Determine the (x, y) coordinate at the center of the cell enclosing the given text.  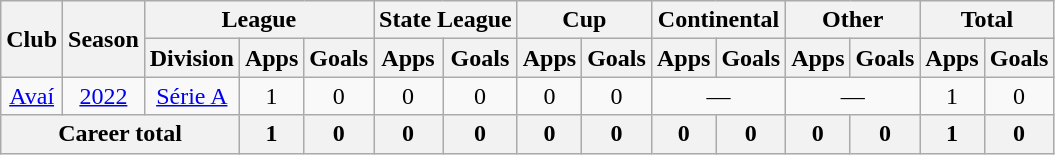
Season (104, 39)
Career total (120, 134)
League (258, 20)
State League (446, 20)
Série A (192, 96)
Club (32, 39)
Cup (584, 20)
Total (987, 20)
Division (192, 58)
Continental (718, 20)
2022 (104, 96)
Avaí (32, 96)
Other (853, 20)
